Scan for the cell matching the given text and deliver its [X, Y] coordinate at center. 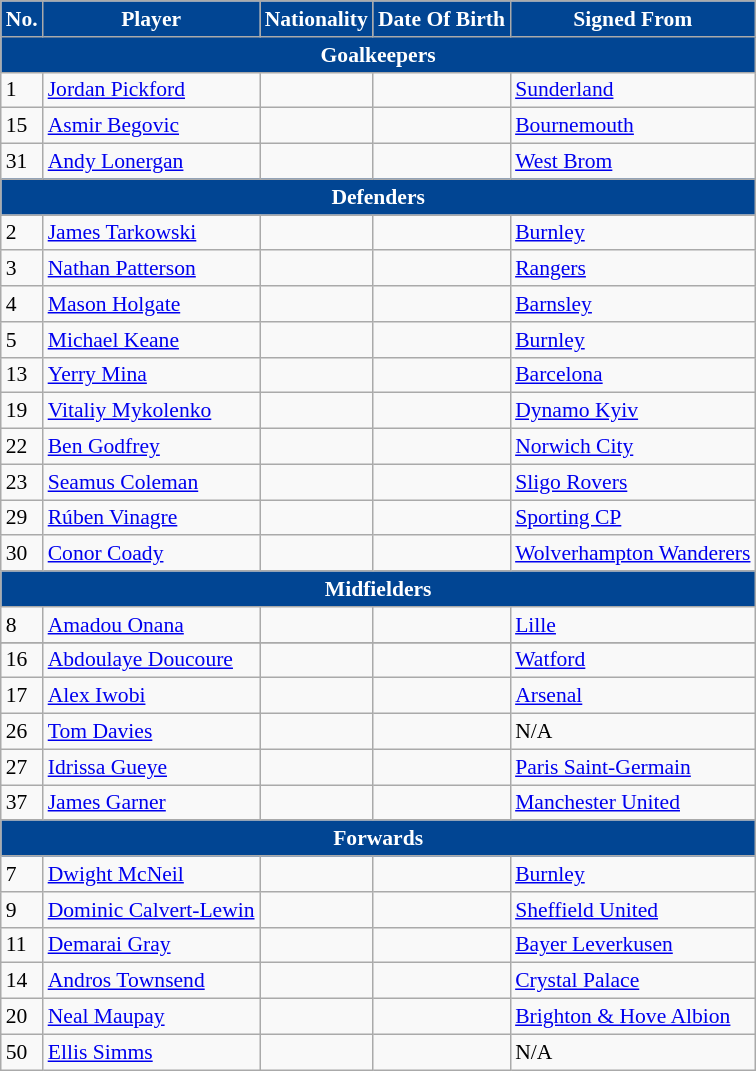
14 [22, 981]
Sheffield United [632, 910]
Barcelona [632, 375]
James Garner [152, 803]
Midfielders [378, 589]
15 [22, 126]
2 [22, 233]
Watford [632, 660]
20 [22, 1017]
West Brom [632, 162]
Dynamo Kyiv [632, 411]
Paris Saint-Germain [632, 767]
Signed From [632, 19]
Bayer Leverkusen [632, 945]
Abdoulaye Doucoure [152, 660]
Barnsley [632, 304]
8 [22, 625]
4 [22, 304]
5 [22, 340]
Wolverhampton Wanderers [632, 554]
7 [22, 874]
Alex Iwobi [152, 696]
27 [22, 767]
Player [152, 19]
29 [22, 518]
50 [22, 1052]
1 [22, 90]
Date Of Birth [442, 19]
Sunderland [632, 90]
13 [22, 375]
Dominic Calvert-Lewin [152, 910]
Idrissa Gueye [152, 767]
Dwight McNeil [152, 874]
Asmir Begovic [152, 126]
Rangers [632, 269]
19 [22, 411]
Ben Godfrey [152, 447]
17 [22, 696]
Demarai Gray [152, 945]
Tom Davies [152, 732]
23 [22, 482]
No. [22, 19]
Conor Coady [152, 554]
37 [22, 803]
31 [22, 162]
Sligo Rovers [632, 482]
Rúben Vinagre [152, 518]
3 [22, 269]
Defenders [378, 197]
Crystal Palace [632, 981]
Brighton & Hove Albion [632, 1017]
Vitaliy Mykolenko [152, 411]
Amadou Onana [152, 625]
Forwards [378, 839]
Mason Holgate [152, 304]
Yerry Mina [152, 375]
Nathan Patterson [152, 269]
26 [22, 732]
Michael Keane [152, 340]
Neal Maupay [152, 1017]
Nationality [316, 19]
Goalkeepers [378, 55]
Arsenal [632, 696]
11 [22, 945]
Andros Townsend [152, 981]
Sporting CP [632, 518]
Lille [632, 625]
16 [22, 660]
Seamus Coleman [152, 482]
Ellis Simms [152, 1052]
Jordan Pickford [152, 90]
Manchester United [632, 803]
30 [22, 554]
Andy Lonergan [152, 162]
22 [22, 447]
Bournemouth [632, 126]
Norwich City [632, 447]
James Tarkowski [152, 233]
9 [22, 910]
